Output the (x, y) coordinate of the center of the cell containing the given text.  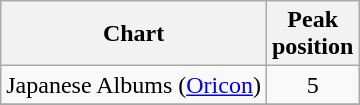
Peakposition (312, 34)
Japanese Albums (Oricon) (134, 85)
Chart (134, 34)
5 (312, 85)
